Extract the (X, Y) coordinate from the center of the cell holding the provided text.  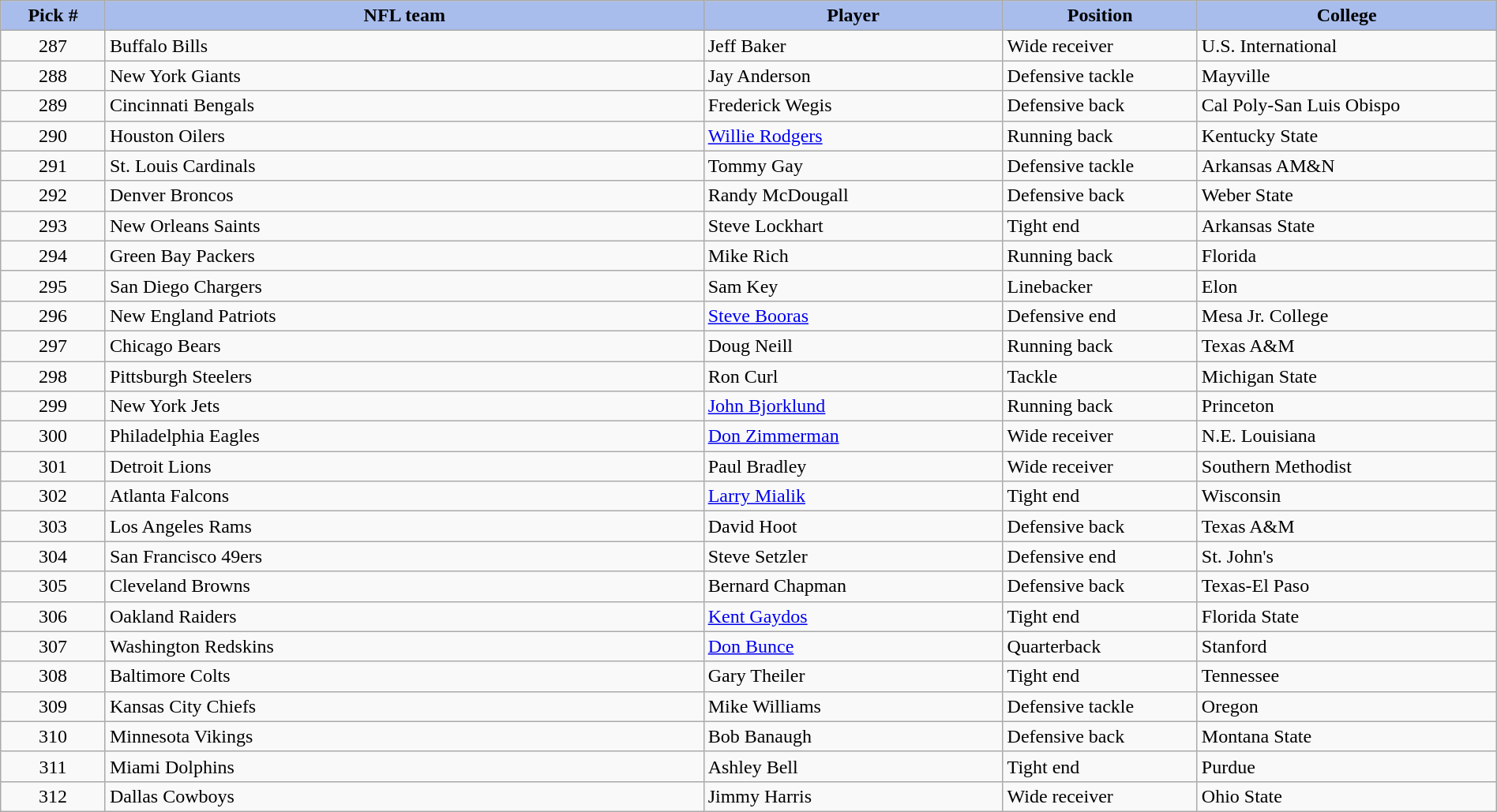
Arkansas State (1347, 226)
Player (853, 16)
St. John's (1347, 556)
Southern Methodist (1347, 466)
Willie Rodgers (853, 136)
Mike Rich (853, 256)
Detroit Lions (404, 466)
308 (54, 676)
John Bjorklund (853, 406)
Bob Banaugh (853, 736)
Green Bay Packers (404, 256)
292 (54, 196)
Jay Anderson (853, 76)
Larry Mialik (853, 496)
New England Patriots (404, 316)
Steve Lockhart (853, 226)
Paul Bradley (853, 466)
Bernard Chapman (853, 586)
Florida State (1347, 616)
298 (54, 376)
Dallas Cowboys (404, 796)
Los Angeles Rams (404, 526)
295 (54, 286)
Michigan State (1347, 376)
Tackle (1100, 376)
289 (54, 106)
Ron Curl (853, 376)
Wisconsin (1347, 496)
Washington Redskins (404, 646)
291 (54, 166)
Oregon (1347, 706)
Cleveland Browns (404, 586)
Position (1100, 16)
307 (54, 646)
Linebacker (1100, 286)
New Orleans Saints (404, 226)
Don Bunce (853, 646)
312 (54, 796)
Jeff Baker (853, 46)
Doug Neill (853, 346)
Jimmy Harris (853, 796)
Quarterback (1100, 646)
Frederick Wegis (853, 106)
Purdue (1347, 766)
Buffalo Bills (404, 46)
294 (54, 256)
290 (54, 136)
303 (54, 526)
299 (54, 406)
Kent Gaydos (853, 616)
Tennessee (1347, 676)
301 (54, 466)
302 (54, 496)
Cincinnati Bengals (404, 106)
Steve Booras (853, 316)
297 (54, 346)
Oakland Raiders (404, 616)
U.S. International (1347, 46)
Kansas City Chiefs (404, 706)
296 (54, 316)
Elon (1347, 286)
New York Giants (404, 76)
Stanford (1347, 646)
Cal Poly-San Luis Obispo (1347, 106)
288 (54, 76)
N.E. Louisiana (1347, 436)
Steve Setzler (853, 556)
Houston Oilers (404, 136)
Tommy Gay (853, 166)
Chicago Bears (404, 346)
Baltimore Colts (404, 676)
Sam Key (853, 286)
311 (54, 766)
Ashley Bell (853, 766)
New York Jets (404, 406)
293 (54, 226)
Mike Williams (853, 706)
Denver Broncos (404, 196)
David Hoot (853, 526)
Mayville (1347, 76)
Florida (1347, 256)
Kentucky State (1347, 136)
Pittsburgh Steelers (404, 376)
Gary Theiler (853, 676)
Minnesota Vikings (404, 736)
Weber State (1347, 196)
Texas-El Paso (1347, 586)
San Francisco 49ers (404, 556)
San Diego Chargers (404, 286)
Ohio State (1347, 796)
Montana State (1347, 736)
Mesa Jr. College (1347, 316)
306 (54, 616)
304 (54, 556)
300 (54, 436)
Pick # (54, 16)
NFL team (404, 16)
Miami Dolphins (404, 766)
287 (54, 46)
305 (54, 586)
Atlanta Falcons (404, 496)
Randy McDougall (853, 196)
St. Louis Cardinals (404, 166)
Don Zimmerman (853, 436)
310 (54, 736)
Princeton (1347, 406)
College (1347, 16)
Philadelphia Eagles (404, 436)
Arkansas AM&N (1347, 166)
309 (54, 706)
